For the text-containing cell, return its midpoint in (x, y) coordinate format. 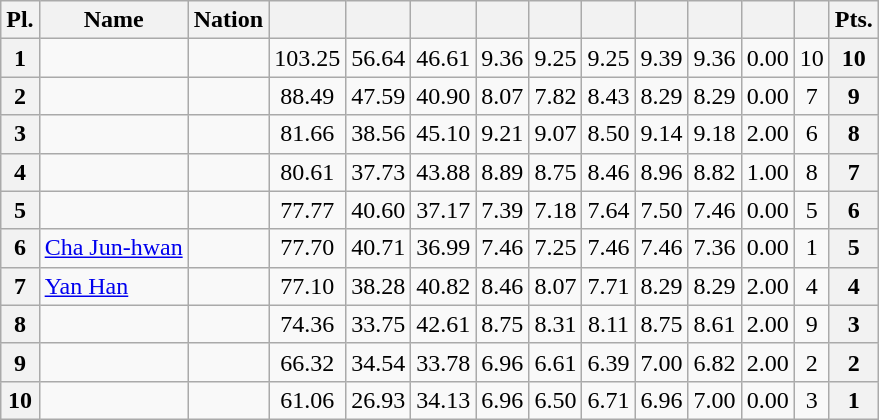
40.90 (444, 96)
7.82 (556, 96)
8.11 (608, 324)
7.18 (556, 210)
8.96 (662, 172)
9.21 (502, 134)
8.82 (714, 172)
34.13 (444, 400)
36.99 (444, 248)
6.71 (608, 400)
8.31 (556, 324)
Yan Han (114, 286)
77.70 (308, 248)
9.39 (662, 58)
6.39 (608, 362)
77.10 (308, 286)
9.18 (714, 134)
Nation (228, 20)
Pl. (20, 20)
74.36 (308, 324)
47.59 (378, 96)
8.89 (502, 172)
Name (114, 20)
81.66 (308, 134)
88.49 (308, 96)
33.75 (378, 324)
40.60 (378, 210)
45.10 (444, 134)
Pts. (854, 20)
66.32 (308, 362)
7.64 (608, 210)
7.36 (714, 248)
9.07 (556, 134)
7.39 (502, 210)
7.71 (608, 286)
37.17 (444, 210)
7.50 (662, 210)
77.77 (308, 210)
61.06 (308, 400)
40.82 (444, 286)
9.14 (662, 134)
8.43 (608, 96)
80.61 (308, 172)
8.61 (714, 324)
56.64 (378, 58)
42.61 (444, 324)
6.61 (556, 362)
38.56 (378, 134)
7.25 (556, 248)
Cha Jun-hwan (114, 248)
34.54 (378, 362)
6.50 (556, 400)
6.82 (714, 362)
37.73 (378, 172)
38.28 (378, 286)
40.71 (378, 248)
26.93 (378, 400)
46.61 (444, 58)
8.50 (608, 134)
33.78 (444, 362)
1.00 (768, 172)
103.25 (308, 58)
43.88 (444, 172)
